From the cell containing the given text, extract its center point as [X, Y] coordinate. 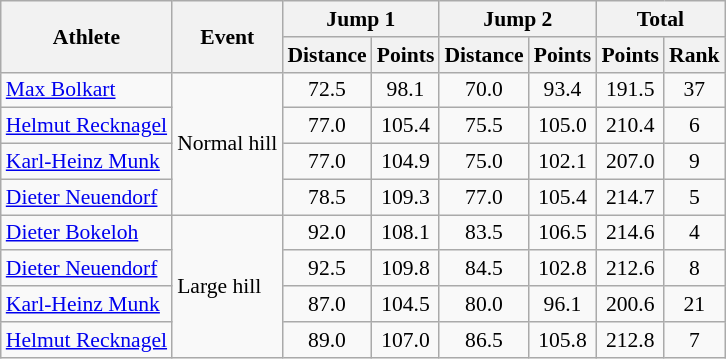
Max Bolkart [86, 90]
9 [694, 162]
4 [694, 233]
214.7 [630, 197]
7 [694, 340]
200.6 [630, 304]
104.9 [406, 162]
Rank [694, 55]
6 [694, 126]
37 [694, 90]
Athlete [86, 36]
93.4 [563, 90]
Event [227, 36]
207.0 [630, 162]
5 [694, 197]
210.4 [630, 126]
Jump 1 [360, 19]
Large hill [227, 286]
8 [694, 269]
89.0 [326, 340]
78.5 [326, 197]
84.5 [484, 269]
109.3 [406, 197]
Normal hill [227, 143]
214.6 [630, 233]
92.5 [326, 269]
75.5 [484, 126]
105.0 [563, 126]
212.6 [630, 269]
80.0 [484, 304]
212.8 [630, 340]
108.1 [406, 233]
21 [694, 304]
109.8 [406, 269]
92.0 [326, 233]
87.0 [326, 304]
70.0 [484, 90]
98.1 [406, 90]
105.8 [563, 340]
102.1 [563, 162]
191.5 [630, 90]
75.0 [484, 162]
102.8 [563, 269]
107.0 [406, 340]
104.5 [406, 304]
Dieter Bokeloh [86, 233]
Total [660, 19]
106.5 [563, 233]
Jump 2 [518, 19]
72.5 [326, 90]
83.5 [484, 233]
96.1 [563, 304]
86.5 [484, 340]
